Identify which cell holds the provided text, then report its (X, Y) central coordinate. 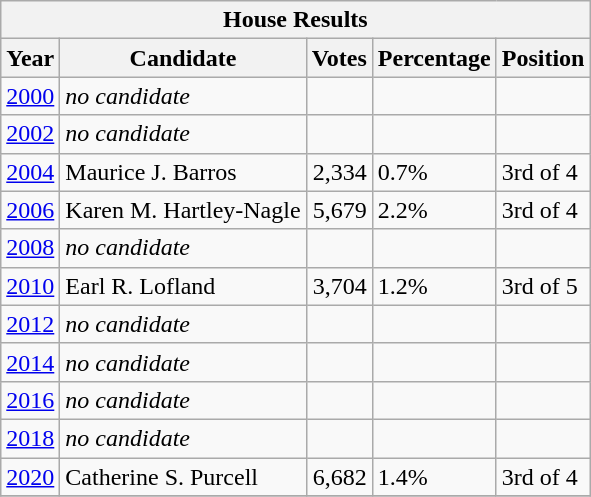
Position (543, 58)
2016 (30, 400)
2000 (30, 96)
0.7% (434, 172)
Votes (339, 58)
2004 (30, 172)
2010 (30, 286)
Maurice J. Barros (183, 172)
Percentage (434, 58)
1.4% (434, 477)
1.2% (434, 286)
3,704 (339, 286)
2006 (30, 210)
5,679 (339, 210)
2.2% (434, 210)
2002 (30, 134)
2012 (30, 324)
3rd of 5 (543, 286)
House Results (296, 20)
2008 (30, 248)
6,682 (339, 477)
Catherine S. Purcell (183, 477)
Karen M. Hartley-Nagle (183, 210)
Earl R. Lofland (183, 286)
2014 (30, 362)
2,334 (339, 172)
Year (30, 58)
Candidate (183, 58)
2020 (30, 477)
2018 (30, 438)
